Return the (x, y) coordinate for the center point of the cell that contains the specified text.  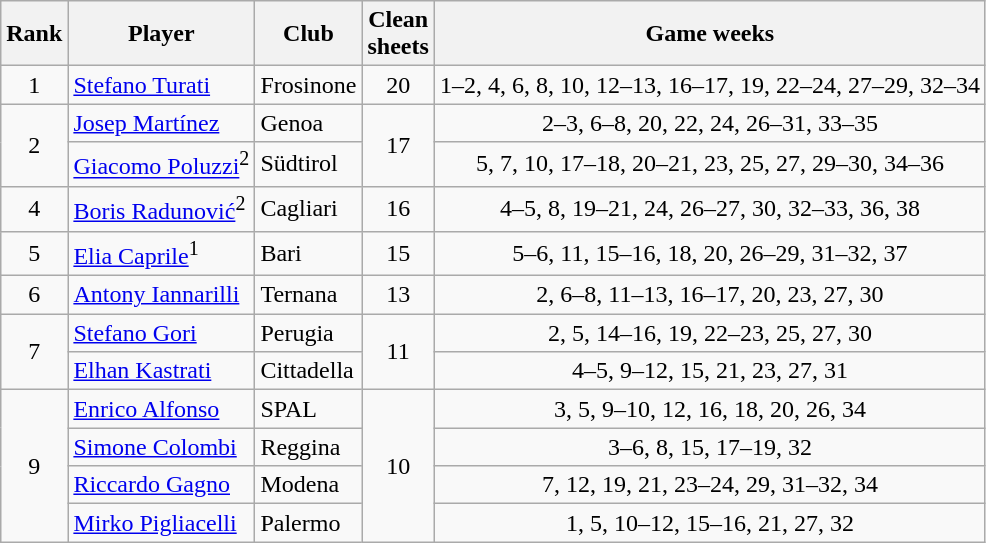
Boris Radunović2 (162, 208)
15 (398, 254)
2 (34, 146)
3, 5, 9–10, 12, 16, 18, 20, 26, 34 (710, 409)
Modena (308, 485)
4–5, 8, 19–21, 24, 26–27, 30, 32–33, 36, 38 (710, 208)
Josep Martínez (162, 123)
Cleansheets (398, 34)
Elhan Kastrati (162, 371)
10 (398, 466)
Rank (34, 34)
Palermo (308, 523)
5, 7, 10, 17–18, 20–21, 23, 25, 27, 29–30, 34–36 (710, 164)
7, 12, 19, 21, 23–24, 29, 31–32, 34 (710, 485)
Riccardo Gagno (162, 485)
Ternana (308, 295)
4 (34, 208)
Stefano Gori (162, 333)
4–5, 9–12, 15, 21, 23, 27, 31 (710, 371)
16 (398, 208)
Player (162, 34)
2, 6–8, 11–13, 16–17, 20, 23, 27, 30 (710, 295)
Mirko Pigliacelli (162, 523)
Genoa (308, 123)
Elia Caprile1 (162, 254)
Stefano Turati (162, 85)
1–2, 4, 6, 8, 10, 12–13, 16–17, 19, 22–24, 27–29, 32–34 (710, 85)
Enrico Alfonso (162, 409)
13 (398, 295)
5–6, 11, 15–16, 18, 20, 26–29, 31–32, 37 (710, 254)
7 (34, 352)
Cagliari (308, 208)
Frosinone (308, 85)
9 (34, 466)
Simone Colombi (162, 447)
Giacomo Poluzzi2 (162, 164)
Antony Iannarilli (162, 295)
Club (308, 34)
SPAL (308, 409)
11 (398, 352)
Game weeks (710, 34)
Cittadella (308, 371)
2–3, 6–8, 20, 22, 24, 26–31, 33–35 (710, 123)
Südtirol (308, 164)
Reggina (308, 447)
5 (34, 254)
1, 5, 10–12, 15–16, 21, 27, 32 (710, 523)
Perugia (308, 333)
3–6, 8, 15, 17–19, 32 (710, 447)
1 (34, 85)
20 (398, 85)
2, 5, 14–16, 19, 22–23, 25, 27, 30 (710, 333)
17 (398, 146)
6 (34, 295)
Bari (308, 254)
